Identify which cell holds the provided text, then report its [x, y] central coordinate. 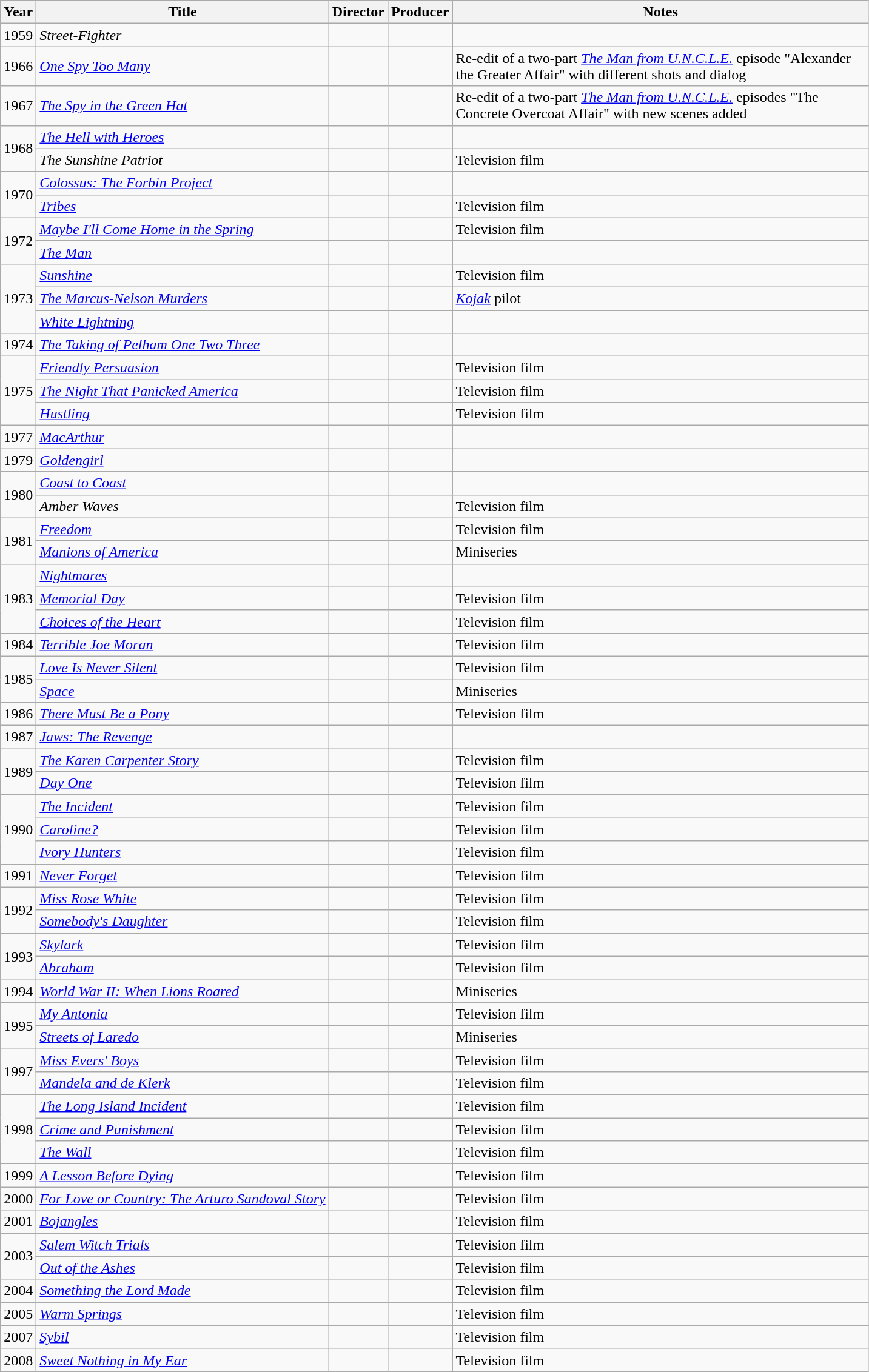
1973 [18, 298]
Miss Evers' Boys [183, 1060]
Tribes [183, 206]
The Night That Panicked America [183, 391]
Never Forget [183, 875]
2001 [18, 1222]
1993 [18, 956]
2008 [18, 1360]
Out of the Ashes [183, 1268]
White Lightning [183, 322]
1985 [18, 679]
For Love or Country: The Arturo Sandoval Story [183, 1199]
The Spy in the Green Hat [183, 105]
Skylark [183, 945]
Hustling [183, 414]
Sybil [183, 1337]
Goldengirl [183, 460]
Street-Fighter [183, 35]
1986 [18, 714]
1987 [18, 737]
Notes [660, 12]
The Long Island Incident [183, 1106]
Coast to Coast [183, 483]
Colossus: The Forbin Project [183, 183]
Choices of the Heart [183, 621]
Day One [183, 783]
Re-edit of a two-part The Man from U.N.C.L.E. episodes "The Concrete Overcoat Affair" with new scenes added [660, 105]
Freedom [183, 529]
1981 [18, 541]
1974 [18, 345]
Streets of Laredo [183, 1037]
1980 [18, 495]
2000 [18, 1199]
Warm Springs [183, 1314]
1977 [18, 437]
Title [183, 12]
1984 [18, 644]
Miss Rose White [183, 898]
The Marcus-Nelson Murders [183, 298]
Something the Lord Made [183, 1291]
Jaws: The Revenge [183, 737]
Abraham [183, 968]
1970 [18, 195]
Friendly Persuasion [183, 368]
Director [358, 12]
1967 [18, 105]
Manions of America [183, 552]
2005 [18, 1314]
1999 [18, 1176]
One Spy Too Many [183, 67]
1997 [18, 1072]
1968 [18, 149]
Crime and Punishment [183, 1129]
2004 [18, 1291]
There Must Be a Pony [183, 714]
The Karen Carpenter Story [183, 760]
1989 [18, 772]
MacArthur [183, 437]
Sunshine [183, 275]
My Antonia [183, 1014]
1994 [18, 991]
1972 [18, 241]
World War II: When Lions Roared [183, 991]
Terrible Joe Moran [183, 644]
The Wall [183, 1153]
The Sunshine Patriot [183, 160]
1979 [18, 460]
Caroline? [183, 829]
Mandela and de Klerk [183, 1083]
Space [183, 691]
Memorial Day [183, 598]
A Lesson Before Dying [183, 1176]
1991 [18, 875]
1966 [18, 67]
1992 [18, 910]
Sweet Nothing in My Ear [183, 1360]
1983 [18, 598]
Year [18, 12]
1959 [18, 35]
1975 [18, 391]
The Man [183, 252]
Bojangles [183, 1222]
Re-edit of a two-part The Man from U.N.C.L.E. episode "Alexander the Greater Affair" with different shots and dialog [660, 67]
Maybe I'll Come Home in the Spring [183, 229]
Nightmares [183, 575]
1998 [18, 1129]
1995 [18, 1025]
Somebody's Daughter [183, 922]
The Incident [183, 806]
Love Is Never Silent [183, 668]
Producer [420, 12]
Kojak pilot [660, 298]
2003 [18, 1256]
Amber Waves [183, 506]
The Taking of Pelham One Two Three [183, 345]
Salem Witch Trials [183, 1245]
The Hell with Heroes [183, 137]
Ivory Hunters [183, 852]
2007 [18, 1337]
1990 [18, 829]
